Extract the [x, y] coordinate from the center of the cell holding the provided text.  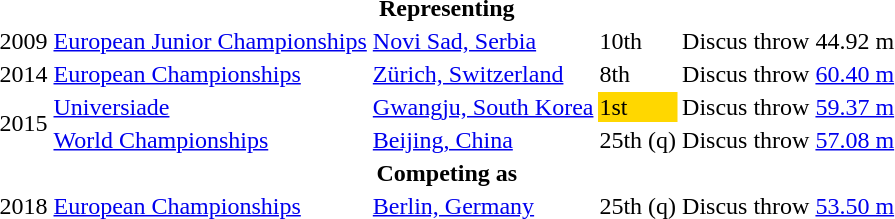
1st [638, 107]
Novi Sad, Serbia [483, 41]
World Championships [210, 140]
8th [638, 74]
European Championships [210, 74]
Beijing, China [483, 140]
Gwangju, South Korea [483, 107]
25th (q) [638, 140]
European Junior Championships [210, 41]
Zürich, Switzerland [483, 74]
10th [638, 41]
Universiade [210, 107]
